From the cell containing the given text, extract its center point as [x, y] coordinate. 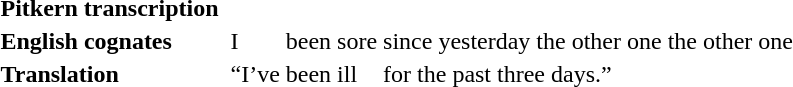
since [408, 41]
I [255, 41]
other one [616, 41]
yesterday [484, 41]
been [308, 41]
sore [358, 41]
